Return the [x, y] coordinate for the center point of the cell that contains the specified text.  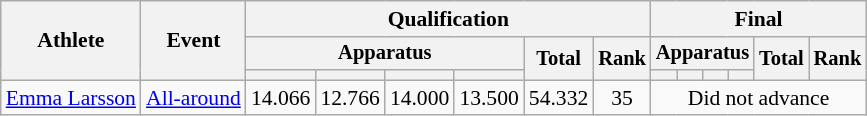
12.766 [350, 98]
54.332 [558, 98]
35 [622, 98]
Emma Larsson [71, 98]
14.066 [280, 98]
14.000 [420, 98]
Event [194, 40]
Athlete [71, 40]
Final [758, 19]
13.500 [488, 98]
All-around [194, 98]
Qualification [448, 19]
Did not advance [758, 98]
